Determine the (x, y) coordinate at the center of the cell enclosing the given text.  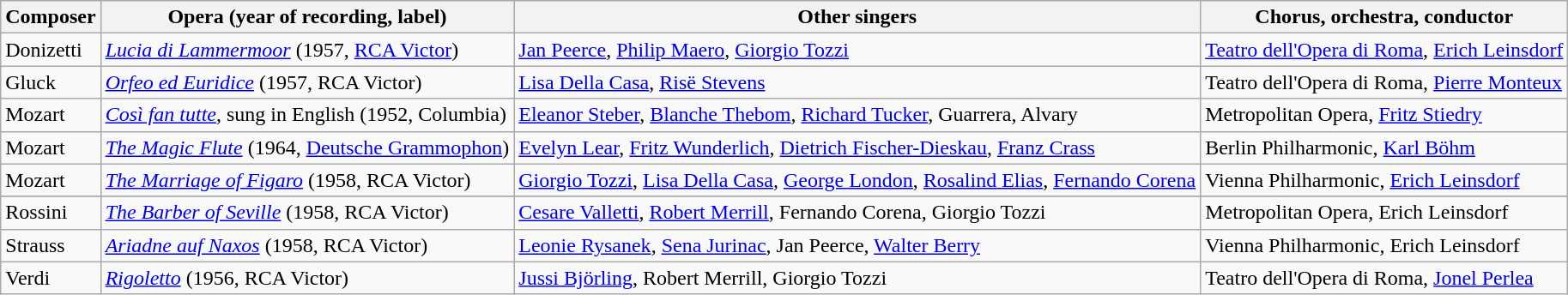
Strauss (51, 245)
Opera (year of recording, label) (307, 17)
Chorus, orchestra, conductor (1384, 17)
Così fan tutte, sung in English (1952, Columbia) (307, 115)
Lucia di Lammermoor (1957, RCA Victor) (307, 50)
Rigoletto (1956, RCA Victor) (307, 278)
Teatro dell'Opera di Roma, Pierre Monteux (1384, 82)
Jan Peerce, Philip Maero, Giorgio Tozzi (857, 50)
Metropolitan Opera, Fritz Stiedry (1384, 115)
Teatro dell'Opera di Roma, Erich Leinsdorf (1384, 50)
Eleanor Steber, Blanche Thebom, Richard Tucker, Guarrera, Alvary (857, 115)
Other singers (857, 17)
Metropolitan Opera, Erich Leinsdorf (1384, 213)
Cesare Valletti, Robert Merrill, Fernando Corena, Giorgio Tozzi (857, 213)
The Magic Flute (1964, Deutsche Grammophon) (307, 147)
Ariadne auf Naxos (1958, RCA Victor) (307, 245)
Leonie Rysanek, Sena Jurinac, Jan Peerce, Walter Berry (857, 245)
Verdi (51, 278)
Lisa Della Casa, Risë Stevens (857, 82)
Orfeo ed Euridice (1957, RCA Victor) (307, 82)
The Marriage of Figaro (1958, RCA Victor) (307, 180)
The Barber of Seville (1958, RCA Victor) (307, 213)
Jussi Björling, Robert Merrill, Giorgio Tozzi (857, 278)
Gluck (51, 82)
Berlin Philharmonic, Karl Böhm (1384, 147)
Teatro dell'Opera di Roma, Jonel Perlea (1384, 278)
Evelyn Lear, Fritz Wunderlich, Dietrich Fischer-Dieskau, Franz Crass (857, 147)
Donizetti (51, 50)
Rossini (51, 213)
Giorgio Tozzi, Lisa Della Casa, George London, Rosalind Elias, Fernando Corena (857, 180)
Composer (51, 17)
